Pinpoint the cell where the given text exists, returning its (x, y) midpoint coordinate. 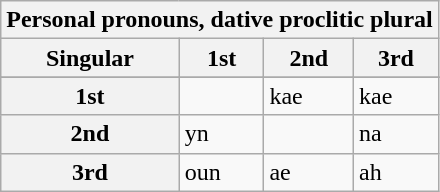
Singular (90, 58)
Personal pronouns, dative proclitic plural (220, 20)
ae (309, 172)
yn (222, 134)
na (396, 134)
ah (396, 172)
oun (222, 172)
